Identify which cell holds the provided text, then report its [X, Y] central coordinate. 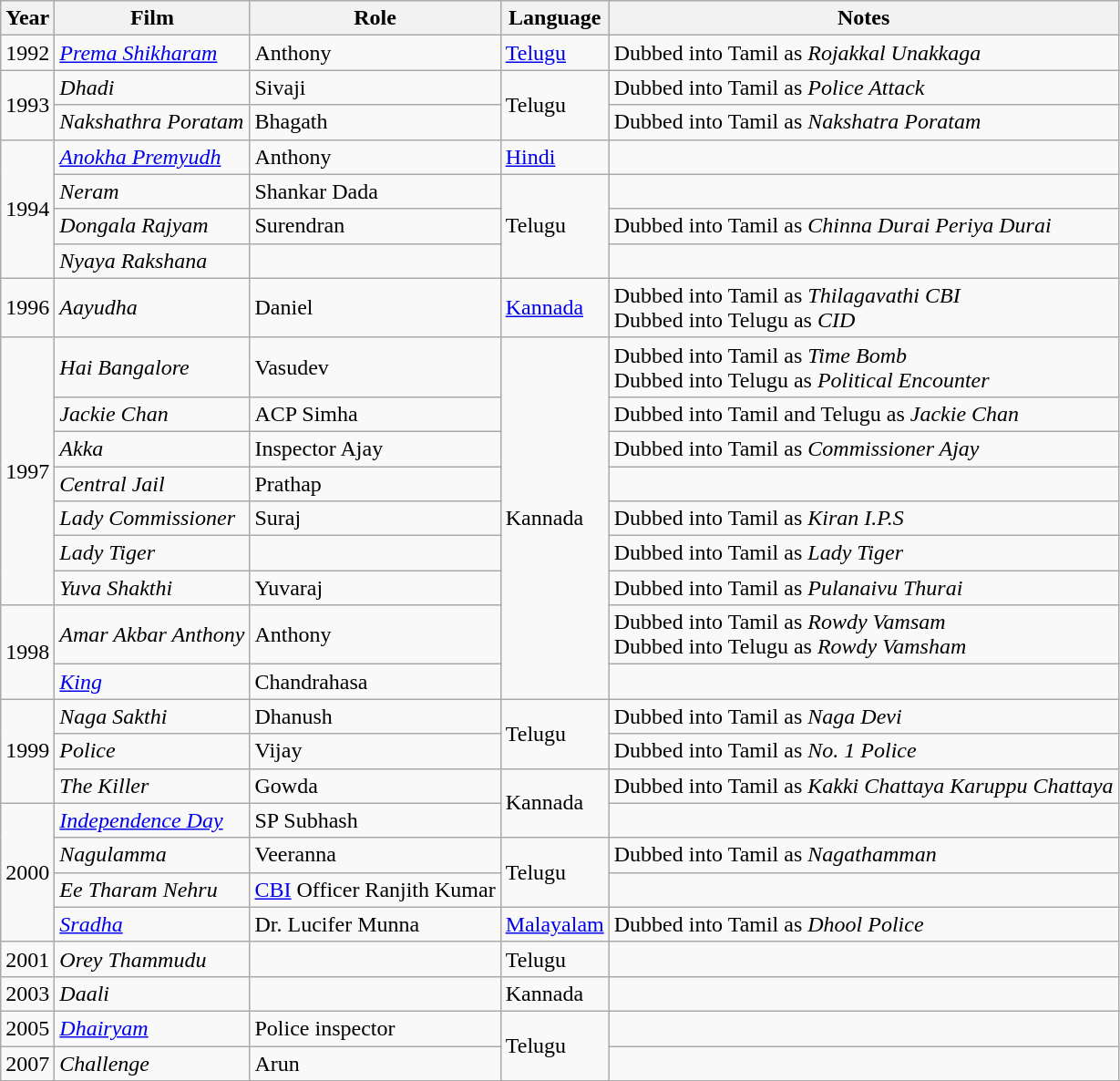
Yuva Shakthi [152, 588]
Dubbed into Tamil as Rowdy VamsamDubbed into Telugu as Rowdy Vamsham [864, 634]
Dubbed into Tamil as Commissioner Ajay [864, 448]
ACP Simha [375, 414]
Ee Tharam Nehru [152, 890]
Hai Bangalore [152, 366]
Prema Shikharam [152, 53]
1993 [27, 105]
Dubbed into Tamil as Thilagavathi CBIDubbed into Telugu as CID [864, 308]
Gowda [375, 786]
Nakshathra Poratam [152, 122]
Film [152, 18]
Naga Sakthi [152, 716]
Arun [375, 1064]
1992 [27, 53]
Bhagath [375, 122]
Police inspector [375, 1028]
Language [554, 18]
1996 [27, 308]
Dubbed into Tamil and Telugu as Jackie Chan [864, 414]
Dubbed into Tamil as No. 1 Police [864, 751]
2005 [27, 1028]
2000 [27, 872]
Dubbed into Tamil as Nakshatra Poratam [864, 122]
Role [375, 18]
Dubbed into Tamil as Pulanaivu Thurai [864, 588]
Orey Thammudu [152, 959]
Suraj [375, 519]
Dhadi [152, 88]
Dhanush [375, 716]
Veeranna [375, 855]
1994 [27, 209]
Sradha [152, 924]
The Killer [152, 786]
Yuvaraj [375, 588]
Dubbed into Tamil as Naga Devi [864, 716]
1997 [27, 470]
Chandrahasa [375, 682]
Dubbed into Tamil as Time BombDubbed into Telugu as Political Encounter [864, 366]
Sivaji [375, 88]
1999 [27, 751]
Police [152, 751]
Vasudev [375, 366]
Dubbed into Tamil as Kakki Chattaya Karuppu Chattaya [864, 786]
1998 [27, 653]
SP Subhash [375, 820]
Dubbed into Tamil as Dhool Police [864, 924]
Anokha Premyudh [152, 157]
Jackie Chan [152, 414]
Central Jail [152, 484]
Dubbed into Tamil as Lady Tiger [864, 553]
Amar Akbar Anthony [152, 634]
Nyaya Rakshana [152, 261]
Shankar Dada [375, 191]
Lady Commissioner [152, 519]
Year [27, 18]
CBI Officer Ranjith Kumar [375, 890]
Dongala Rajyam [152, 226]
Challenge [152, 1064]
Akka [152, 448]
Dhairyam [152, 1028]
Inspector Ajay [375, 448]
Prathap [375, 484]
Vijay [375, 751]
Daali [152, 993]
Nagulamma [152, 855]
2001 [27, 959]
Daniel [375, 308]
Dubbed into Tamil as Rojakkal Unakkaga [864, 53]
Malayalam [554, 924]
Dubbed into Tamil as Nagathamman [864, 855]
Notes [864, 18]
Aayudha [152, 308]
Neram [152, 191]
Hindi [554, 157]
2003 [27, 993]
Dubbed into Tamil as Police Attack [864, 88]
Surendran [375, 226]
Independence Day [152, 820]
Dubbed into Tamil as Kiran I.P.S [864, 519]
King [152, 682]
Dubbed into Tamil as Chinna Durai Periya Durai [864, 226]
Dr. Lucifer Munna [375, 924]
Lady Tiger [152, 553]
2007 [27, 1064]
